From the cell containing the given text, extract its center point as [x, y] coordinate. 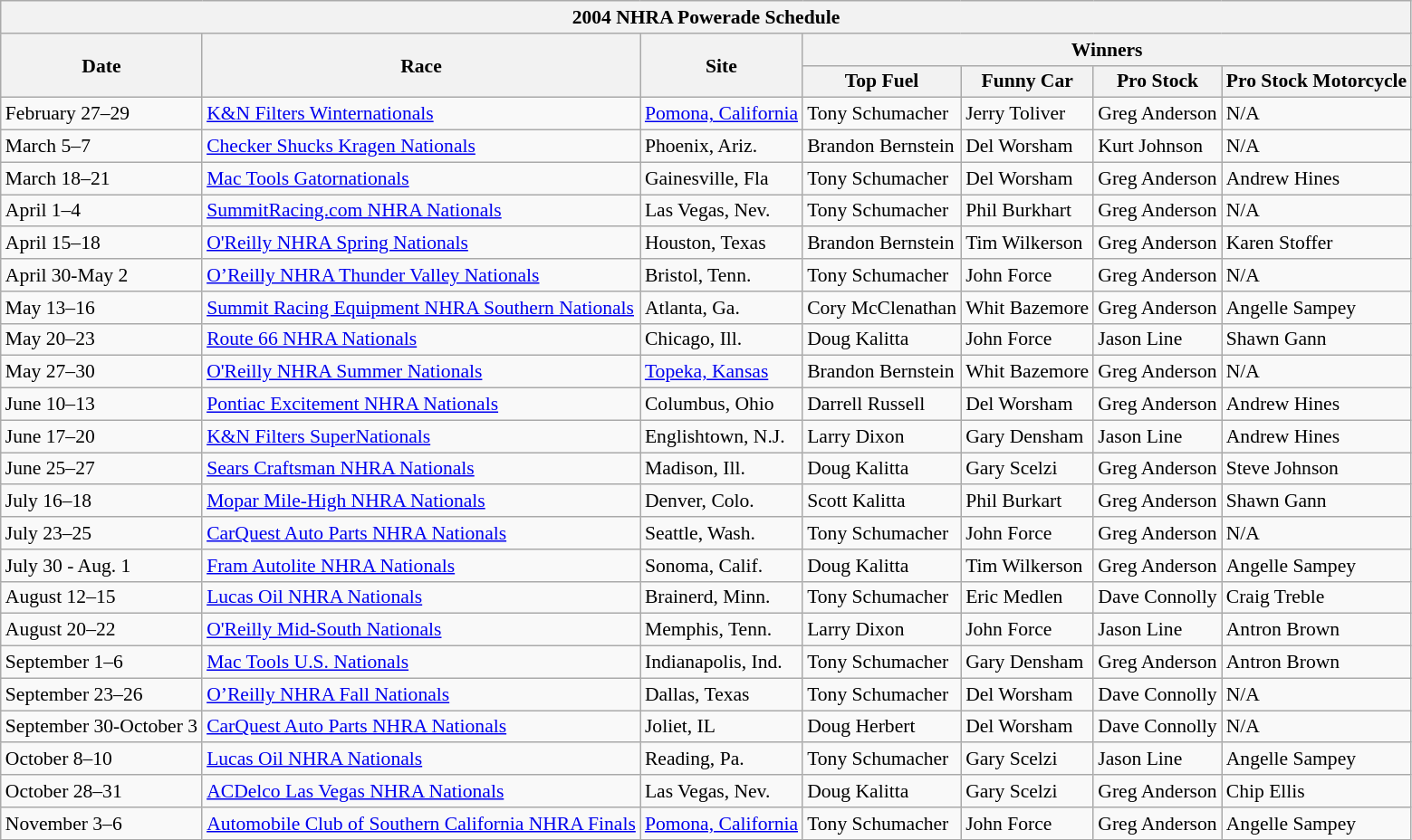
K&N Filters Winternationals [421, 114]
March 18–21 [101, 178]
Phil Burkhart [1027, 211]
Chicago, Ill. [721, 339]
Topeka, Kansas [721, 372]
Eric Medlen [1027, 597]
July 30 - Aug. 1 [101, 566]
February 27–29 [101, 114]
October 28–31 [101, 791]
April 30-May 2 [101, 275]
Race [421, 65]
September 30-October 3 [101, 727]
September 1–6 [101, 663]
Doug Herbert [882, 727]
August 12–15 [101, 597]
Joliet, IL [721, 727]
Mac Tools U.S. Nationals [421, 663]
Gainesville, Fla [721, 178]
Columbus, Ohio [721, 405]
June 10–13 [101, 405]
September 23–26 [101, 694]
Sonoma, Calif. [721, 566]
Dallas, Texas [721, 694]
Darrell Russell [882, 405]
Date [101, 65]
Automobile Club of Southern California NHRA Finals [421, 824]
Route 66 NHRA Nationals [421, 339]
SummitRacing.com NHRA Nationals [421, 211]
Winners [1107, 50]
O’Reilly NHRA Fall Nationals [421, 694]
Summit Racing Equipment NHRA Southern Nationals [421, 308]
June 17–20 [101, 436]
2004 NHRA Powerade Schedule [706, 17]
Pro Stock [1157, 81]
Fram Autolite NHRA Nationals [421, 566]
April 1–4 [101, 211]
Atlanta, Ga. [721, 308]
Mac Tools Gatornationals [421, 178]
Phil Burkart [1027, 501]
July 16–18 [101, 501]
Memphis, Tenn. [721, 630]
May 13–16 [101, 308]
Denver, Colo. [721, 501]
Craig Treble [1317, 597]
Bristol, Tenn. [721, 275]
O'Reilly NHRA Spring Nationals [421, 243]
Mopar Mile-High NHRA Nationals [421, 501]
O’Reilly NHRA Thunder Valley Nationals [421, 275]
July 23–25 [101, 533]
November 3–6 [101, 824]
April 15–18 [101, 243]
June 25–27 [101, 469]
Seattle, Wash. [721, 533]
Houston, Texas [721, 243]
Sears Craftsman NHRA Nationals [421, 469]
March 5–7 [101, 147]
O'Reilly NHRA Summer Nationals [421, 372]
August 20–22 [101, 630]
Phoenix, Ariz. [721, 147]
Brainerd, Minn. [721, 597]
ACDelco Las Vegas NHRA Nationals [421, 791]
Funny Car [1027, 81]
Cory McClenathan [882, 308]
Indianapolis, Ind. [721, 663]
Reading, Pa. [721, 759]
October 8–10 [101, 759]
Pro Stock Motorcycle [1317, 81]
Jerry Toliver [1027, 114]
Kurt Johnson [1157, 147]
Checker Shucks Kragen Nationals [421, 147]
May 27–30 [101, 372]
Site [721, 65]
May 20–23 [101, 339]
Chip Ellis [1317, 791]
Karen Stoffer [1317, 243]
Madison, Ill. [721, 469]
K&N Filters SuperNationals [421, 436]
Top Fuel [882, 81]
O'Reilly Mid-South Nationals [421, 630]
Englishtown, N.J. [721, 436]
Pontiac Excitement NHRA Nationals [421, 405]
Steve Johnson [1317, 469]
Scott Kalitta [882, 501]
